From the cell containing the given text, extract its center point as [X, Y] coordinate. 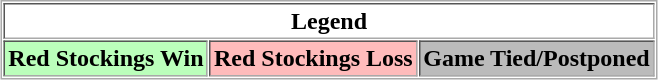
Red Stockings Win [106, 58]
Red Stockings Loss [313, 58]
Legend [329, 21]
Game Tied/Postponed [536, 58]
